Extract the (X, Y) coordinate from the center of the cell holding the provided text.  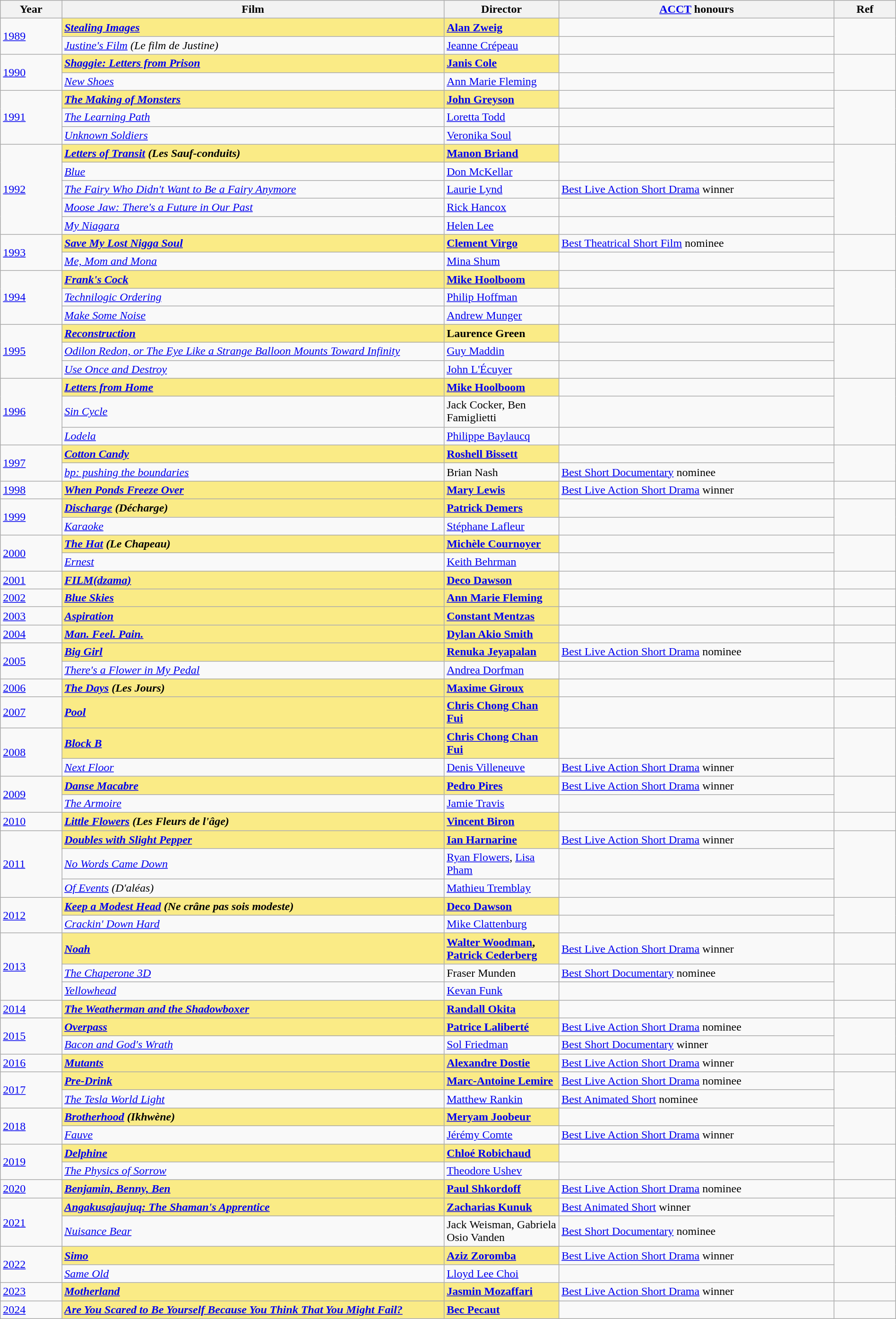
Constant Mentzas (502, 616)
Mary Lewis (502, 490)
Are You Scared to Be Yourself Because You Think That You Might Fail? (253, 1310)
Zacharias Kunuk (502, 1207)
2005 (31, 661)
1998 (31, 490)
Michèle Cournoyer (502, 544)
Mathieu Tremblay (502, 888)
Odilon Redon, or The Eye Like a Strange Balloon Mounts Toward Infinity (253, 351)
Laurie Lynd (502, 189)
1996 (31, 411)
2008 (31, 752)
Crackin' Down Hard (253, 924)
1994 (31, 297)
Technilogic Ordering (253, 297)
Shaggie: Letters from Prison (253, 63)
Clement Virgo (502, 243)
2007 (31, 712)
Ernest (253, 562)
Unknown Soldiers (253, 135)
1995 (31, 351)
Ian Harnarine (502, 839)
Mutants (253, 1063)
Film (253, 9)
Jeanne Crépeau (502, 45)
The Weatherman and the Shadowboxer (253, 1009)
Vincent Biron (502, 821)
Laurence Green (502, 333)
No Words Came Down (253, 864)
Simo (253, 1256)
1992 (31, 189)
The Hat (Le Chapeau) (253, 544)
Sol Friedman (502, 1045)
Year (31, 9)
Andrea Dorfman (502, 670)
New Shoes (253, 81)
Randall Okita (502, 1009)
2019 (31, 1162)
Big Girl (253, 652)
Alexandre Dostie (502, 1063)
2002 (31, 598)
Sin Cycle (253, 411)
Renuka Jeyapalan (502, 652)
1990 (31, 72)
Fauve (253, 1135)
Letters of Transit (Les Sauf-conduits) (253, 153)
1991 (31, 117)
John Greyson (502, 99)
Save My Lost Nigga Soul (253, 243)
Aziz Zoromba (502, 1256)
Denis Villeneuve (502, 767)
2014 (31, 1009)
2017 (31, 1090)
Moose Jaw: There's a Future in Our Past (253, 207)
Brotherhood (Ikhwène) (253, 1117)
Loretta Todd (502, 117)
Of Events (D'aléas) (253, 888)
Philip Hoffman (502, 297)
The Making of Monsters (253, 99)
Brian Nash (502, 472)
Fraser Munden (502, 973)
Pre-Drink (253, 1081)
Maxime Giroux (502, 688)
Reconstruction (253, 333)
Matthew Rankin (502, 1099)
Little Flowers (Les Fleurs de l'âge) (253, 821)
1999 (31, 517)
ACCT honours (697, 9)
Jamie Travis (502, 803)
2009 (31, 794)
2003 (31, 616)
Manon Briand (502, 153)
Frank's Cock (253, 279)
Karaoke (253, 526)
2011 (31, 863)
Best Short Documentary winner (697, 1045)
Alan Zweig (502, 27)
Chloé Robichaud (502, 1153)
FILM(dzama) (253, 580)
Lodela (253, 436)
Best Animated Short winner (697, 1207)
My Niagara (253, 226)
Pool (253, 712)
Jasmin Mozaffari (502, 1292)
2010 (31, 821)
Block B (253, 743)
John L'Écuyer (502, 369)
2012 (31, 915)
Janis Cole (502, 63)
Ref (865, 9)
Meryam Joobeur (502, 1117)
Yellowhead (253, 991)
Theodore Ushev (502, 1171)
Don McKellar (502, 171)
Jérémy Comte (502, 1135)
Mike Clattenburg (502, 924)
The Physics of Sorrow (253, 1171)
2024 (31, 1310)
Lloyd Lee Choi (502, 1274)
1993 (31, 252)
Helen Lee (502, 226)
Bacon and God's Wrath (253, 1045)
There's a Flower in My Pedal (253, 670)
Walter Woodman, Patrick Cederberg (502, 948)
1997 (31, 463)
Nuisance Bear (253, 1231)
Me, Mom and Mona (253, 261)
2006 (31, 688)
Letters from Home (253, 387)
Justine's Film (Le film de Justine) (253, 45)
Discharge (Décharge) (253, 508)
2023 (31, 1292)
Overpass (253, 1027)
Mina Shum (502, 261)
Stealing Images (253, 27)
Patrice Laliberté (502, 1027)
Stéphane Lafleur (502, 526)
The Chaperone 3D (253, 973)
Paul Shkordoff (502, 1189)
2004 (31, 634)
Danse Macabre (253, 785)
Guy Maddin (502, 351)
Use Once and Destroy (253, 369)
Next Floor (253, 767)
Jack Weisman, Gabriela Osio Vanden (502, 1231)
2013 (31, 966)
2015 (31, 1036)
The Days (Les Jours) (253, 688)
The Fairy Who Didn't Want to Be a Fairy Anymore (253, 189)
2001 (31, 580)
1989 (31, 36)
Director (502, 9)
Benjamin, Benny, Ben (253, 1189)
2016 (31, 1063)
2022 (31, 1265)
Angakusajaujuq: The Shaman's Apprentice (253, 1207)
Marc-Antoine Lemire (502, 1081)
Veronika Soul (502, 135)
Dylan Akio Smith (502, 634)
The Learning Path (253, 117)
Aspiration (253, 616)
The Tesla World Light (253, 1099)
2000 (31, 553)
Jack Cocker, Ben Famiglietti (502, 411)
Pedro Pires (502, 785)
Noah (253, 948)
Doubles with Slight Pepper (253, 839)
Best Animated Short nominee (697, 1099)
Kevan Funk (502, 991)
Make Some Noise (253, 315)
When Ponds Freeze Over (253, 490)
Roshell Bissett (502, 454)
Keith Behrman (502, 562)
2018 (31, 1126)
Philippe Baylaucq (502, 436)
Motherland (253, 1292)
2020 (31, 1189)
The Armoire (253, 803)
2021 (31, 1223)
Cotton Candy (253, 454)
Same Old (253, 1274)
Best Theatrical Short Film nominee (697, 243)
Patrick Demers (502, 508)
Blue (253, 171)
Ryan Flowers, Lisa Pham (502, 864)
Blue Skies (253, 598)
Andrew Munger (502, 315)
Rick Hancox (502, 207)
Man. Feel. Pain. (253, 634)
Keep a Modest Head (Ne crâne pas sois modeste) (253, 906)
Delphine (253, 1153)
bp: pushing the boundaries (253, 472)
Bec Pecaut (502, 1310)
